Identify which cell holds the provided text, then report its (X, Y) central coordinate. 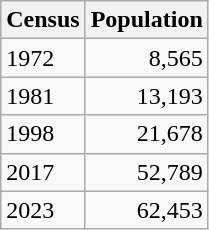
13,193 (146, 96)
8,565 (146, 58)
1972 (43, 58)
Census (43, 20)
1981 (43, 96)
1998 (43, 134)
62,453 (146, 210)
52,789 (146, 172)
Population (146, 20)
21,678 (146, 134)
2023 (43, 210)
2017 (43, 172)
